Search for the cell housing the specified text and yield its [x, y] center coordinate. 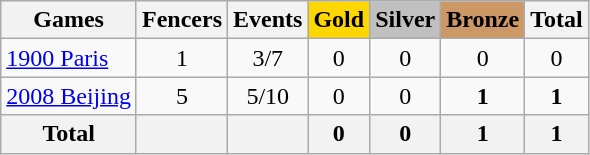
5/10 [268, 96]
5 [182, 96]
Games [69, 20]
2008 Beijing [69, 96]
Bronze [483, 20]
Silver [406, 20]
Fencers [182, 20]
3/7 [268, 58]
1900 Paris [69, 58]
Gold [339, 20]
Events [268, 20]
